Pinpoint the cell where the given text exists, returning its [x, y] midpoint coordinate. 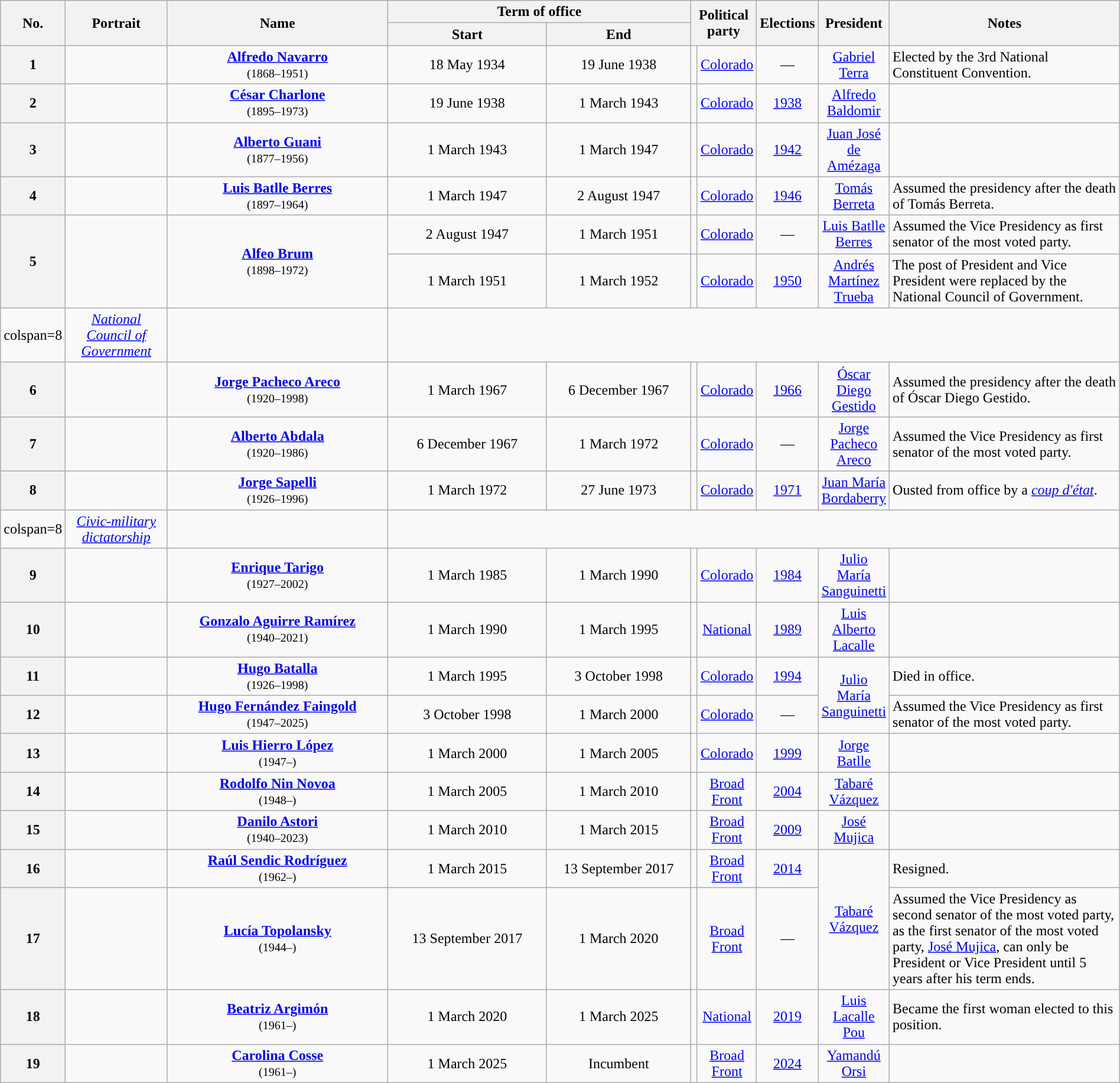
Óscar Diego Gestido [854, 389]
Alfeo Brum(1898–1972) [278, 261]
Resigned. [1005, 869]
José Mujica [854, 830]
1942 [787, 149]
Jorge Batlle [854, 753]
19 [33, 1064]
Name [278, 23]
Rodolfo Nin Novoa(1948–) [278, 792]
Danilo Astori(1940–2023) [278, 830]
Hugo Batalla(1926–1998) [278, 676]
18 [33, 1017]
12 [33, 715]
13 [33, 753]
1999 [787, 753]
16 [33, 869]
15 [33, 830]
10 [33, 630]
Politicalparty [723, 23]
Tomás Berreta [854, 196]
1 March 1967 [468, 389]
Hugo Fernández Faingold(1947–2025) [278, 715]
Civic-military dictatorship [116, 528]
Assumed the presidency after the death of Tomás Berreta. [1005, 196]
Yamandú Orsi [854, 1064]
End [618, 34]
9 [33, 575]
Lucía Topolansky(1944–) [278, 938]
17 [33, 938]
6 [33, 389]
2 [33, 103]
Gabriel Terra [854, 65]
Luis Batlle Berres [854, 234]
Luis Alberto Lacalle [854, 630]
1994 [787, 676]
Became the first woman elected to this position. [1005, 1017]
5 [33, 261]
Elections [787, 23]
2019 [787, 1017]
11 [33, 676]
1 [33, 65]
Alberto Abdala(1920–1986) [278, 444]
Juan María Bordaberry [854, 490]
2024 [787, 1064]
Jorge Sapelli(1926–1996) [278, 490]
18 May 1934 [468, 65]
1971 [787, 490]
8 [33, 490]
3 [33, 149]
1989 [787, 630]
The post of President and Vice President were replaced by the National Council of Government. [1005, 281]
Alfredo Baldomir [854, 103]
27 June 1973 [618, 490]
Luis Hierro López(1947–) [278, 753]
Start [468, 34]
César Charlone(1895–1973) [278, 103]
2014 [787, 869]
Notes [1005, 23]
1946 [787, 196]
Enrique Tarigo(1927–2002) [278, 575]
1966 [787, 389]
Alberto Guani(1877–1956) [278, 149]
Gonzalo Aguirre Ramírez(1940–2021) [278, 630]
2004 [787, 792]
Incumbent [618, 1064]
Portrait [116, 23]
Carolina Cosse(1961–) [278, 1064]
Luis Batlle Berres(1897–1964) [278, 196]
Elected by the 3rd National Constituent Convention. [1005, 65]
1984 [787, 575]
7 [33, 444]
4 [33, 196]
National Council of Government [116, 335]
No. [33, 23]
2009 [787, 830]
1 March 1952 [618, 281]
Jorge Pacheco Areco(1920–1998) [278, 389]
1950 [787, 281]
President [854, 23]
Alfredo Navarro(1868–1951) [278, 65]
Luis Lacalle Pou [854, 1017]
1938 [787, 103]
1 March 1985 [468, 575]
Andrés Martínez Trueba [854, 281]
Died in office. [1005, 676]
Ousted from office by a coup d'état. [1005, 490]
Raúl Sendic Rodríguez(1962–) [278, 869]
Juan José de Amézaga [854, 149]
Term of office [540, 12]
14 [33, 792]
Jorge Pacheco Areco [854, 444]
Beatriz Argimón(1961–) [278, 1017]
Assumed the presidency after the death of Óscar Diego Gestido. [1005, 389]
